Scan for the cell matching the given text and deliver its [X, Y] coordinate at center. 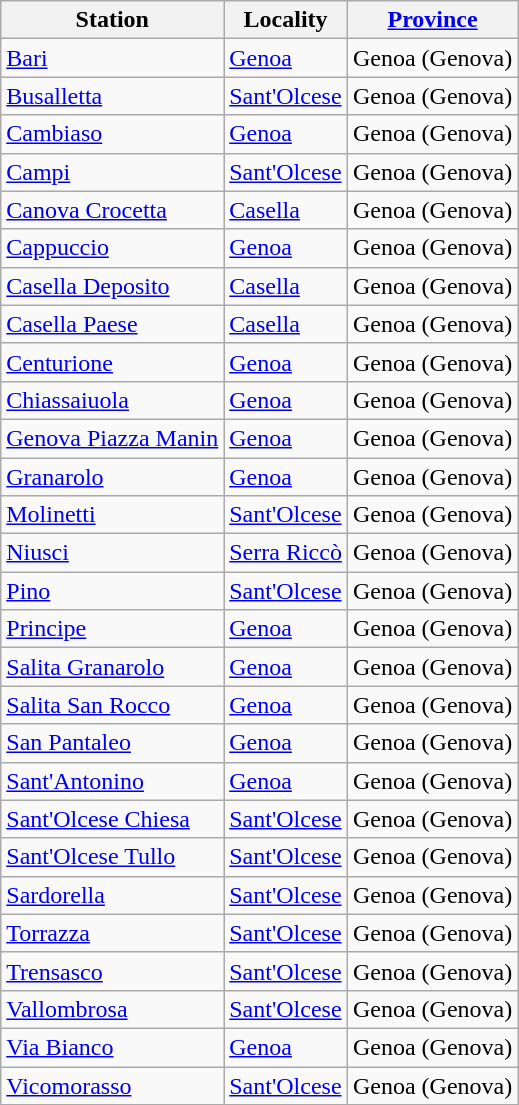
Sant'Olcese Tullo [112, 857]
Torrazza [112, 933]
Trensasco [112, 971]
Chiassaiuola [112, 400]
Sardorella [112, 895]
Genova Piazza Manin [112, 438]
Salita San Rocco [112, 705]
Centurione [112, 362]
Campi [112, 172]
Busalletta [112, 96]
Bari [112, 58]
Via Bianco [112, 1047]
Salita Granarolo [112, 667]
Province [432, 20]
Vicomorasso [112, 1085]
Niusci [112, 553]
Pino [112, 591]
Cambiaso [112, 134]
Principe [112, 629]
Cappuccio [112, 248]
Molinetti [112, 515]
Serra Riccò [286, 553]
Granarolo [112, 477]
Casella Deposito [112, 286]
Vallombrosa [112, 1009]
San Pantaleo [112, 743]
Casella Paese [112, 324]
Station [112, 20]
Locality [286, 20]
Sant'Olcese Chiesa [112, 819]
Sant'Antonino [112, 781]
Canova Crocetta [112, 210]
